Extract the [x, y] coordinate from the center of the cell holding the provided text.  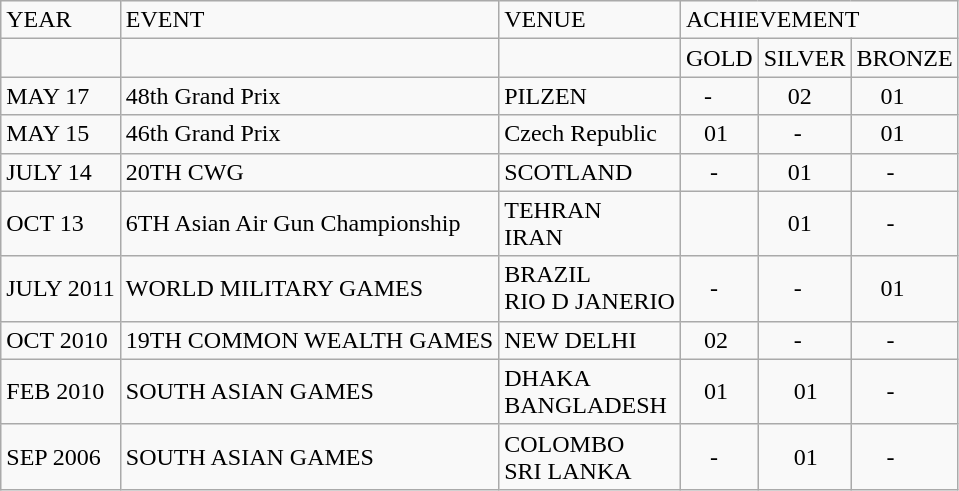
Czech Republic [590, 134]
SILVER [804, 58]
FEB 2010 [61, 392]
PILZEN [590, 96]
BRONZE [904, 58]
MAY 15 [61, 134]
COLOMBOSRI LANKA [590, 456]
GOLD [719, 58]
ACHIEVEMENT [819, 20]
SCOTLAND [590, 172]
JULY 14 [61, 172]
YEAR [61, 20]
OCT 13 [61, 224]
20TH CWG [309, 172]
48th Grand Prix [309, 96]
OCT 2010 [61, 340]
MAY 17 [61, 96]
NEW DELHI [590, 340]
6TH Asian Air Gun Championship [309, 224]
EVENT [309, 20]
BRAZILRIO D JANERIO [590, 288]
SEP 2006 [61, 456]
VENUE [590, 20]
WORLD MILITARY GAMES [309, 288]
DHAKABANGLADESH [590, 392]
JULY 2011 [61, 288]
46th Grand Prix [309, 134]
19TH COMMON WEALTH GAMES [309, 340]
TEHRANIRAN [590, 224]
